Find where the given text appears and provide that cell's center as (X, Y) coordinate. 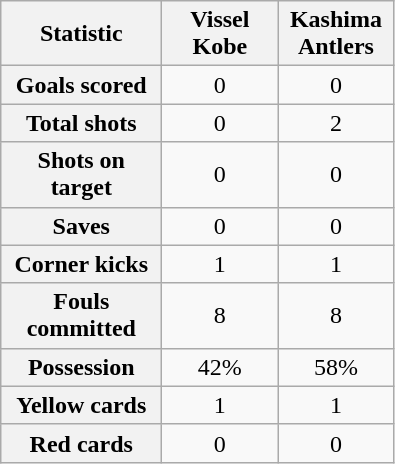
Saves (82, 226)
Kashima Antlers (336, 34)
Statistic (82, 34)
Total shots (82, 123)
42% (220, 367)
Yellow cards (82, 405)
Corner kicks (82, 264)
Fouls committed (82, 316)
Vissel Kobe (220, 34)
Shots on target (82, 174)
58% (336, 367)
Red cards (82, 443)
Goals scored (82, 85)
2 (336, 123)
Possession (82, 367)
